Locate the cell with the specified text and output its (x, y) center coordinate. 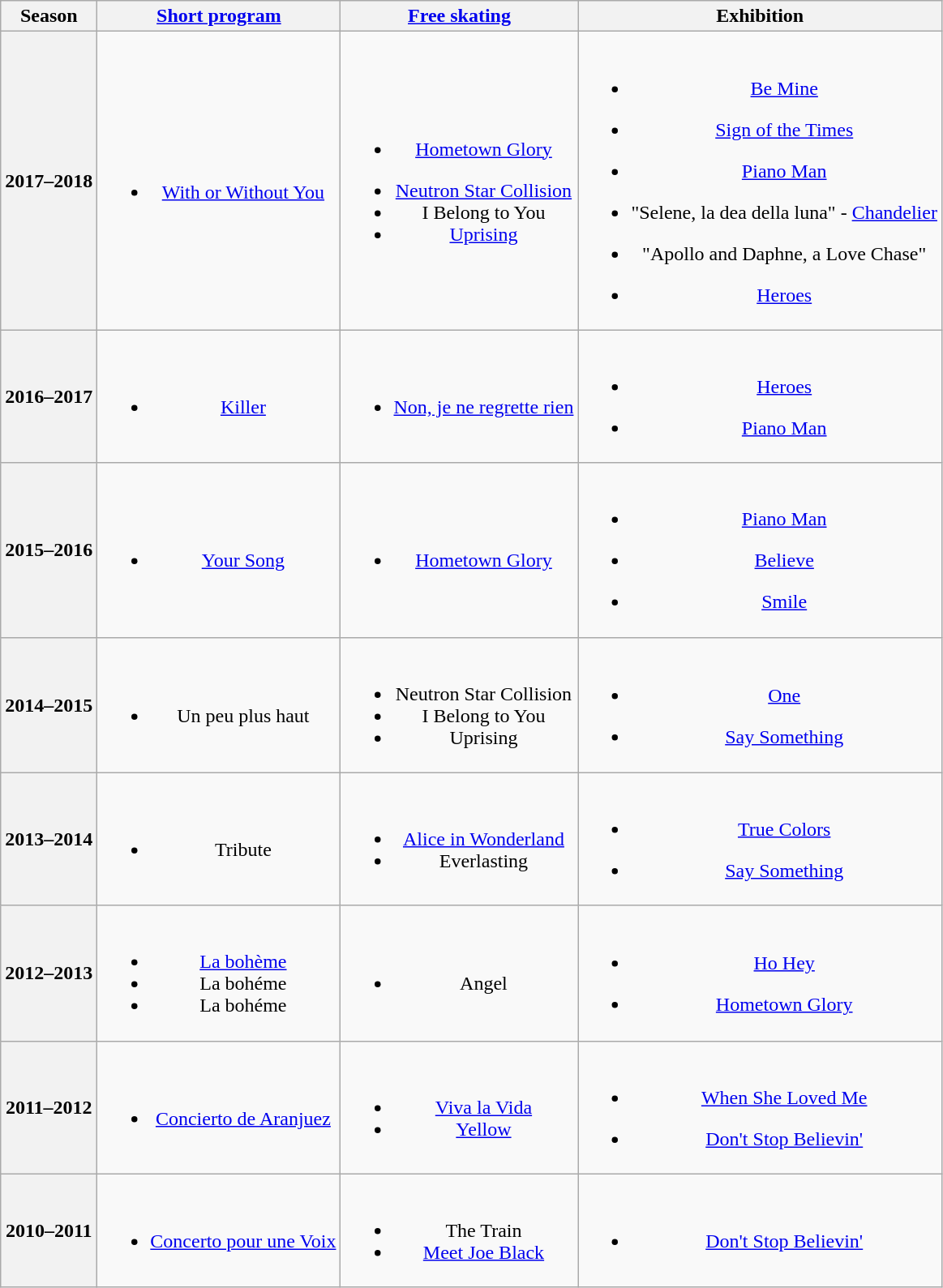
Exhibition (761, 16)
Short program (219, 16)
Neutron Star Collision I Belong to You Uprising (459, 705)
Viva la Vida Yellow (459, 1107)
2010–2011 (49, 1230)
2017–2018 (49, 181)
2014–2015 (49, 705)
Hometown Glory (459, 550)
Killer (219, 396)
When She Loved Me Don't Stop Believin' (761, 1107)
Un peu plus haut (219, 705)
Season (49, 16)
2012–2013 (49, 973)
La bohème La bohéme La bohéme (219, 973)
Alice in Wonderland Everlasting (459, 839)
2016–2017 (49, 396)
Hometown Glory Neutron Star Collision I Belong to You Uprising (459, 181)
2013–2014 (49, 839)
Piano Man Believe Smile (761, 550)
True Colors Say Something (761, 839)
Angel (459, 973)
Tribute (219, 839)
2015–2016 (49, 550)
Heroes Piano Man (761, 396)
Concerto pour une Voix (219, 1230)
Your Song (219, 550)
With or Without You (219, 181)
Don't Stop Believin' (761, 1230)
Non, je ne regrette rien (459, 396)
The Train Meet Joe Black (459, 1230)
Ho Hey Hometown Glory (761, 973)
Free skating (459, 16)
2011–2012 (49, 1107)
Be Mine Sign of the Times Piano Man "Selene, la dea della luna" - Chandelier "Apollo and Daphne, a Love Chase"Heroes (761, 181)
Concierto de Aranjuez (219, 1107)
One Say Something (761, 705)
